Output the (X, Y) coordinate of the center of the cell containing the given text.  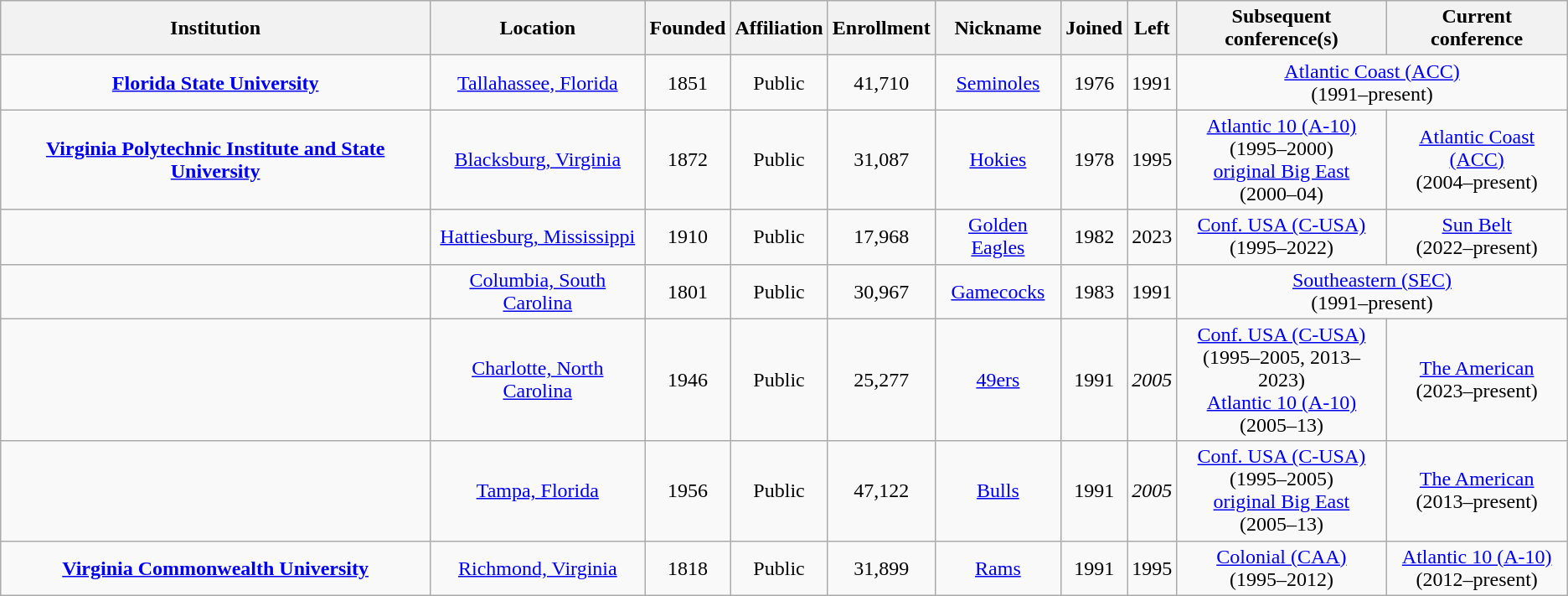
The American(2013–present) (1477, 491)
Affiliation (779, 29)
1872 (688, 159)
Institution (216, 29)
17,968 (881, 236)
47,122 (881, 491)
25,277 (881, 380)
Southeastern (SEC)(1991–present) (1372, 292)
30,967 (881, 292)
Location (538, 29)
2023 (1153, 236)
Charlotte, North Carolina (538, 380)
Atlantic 10 (A-10)(2012–present) (1477, 568)
Virginia Commonwealth University (216, 568)
1946 (688, 380)
1983 (1094, 292)
31,087 (881, 159)
41,710 (881, 82)
Enrollment (881, 29)
1910 (688, 236)
Conf. USA (C-USA)(1995–2022) (1282, 236)
49ers (998, 380)
1976 (1094, 82)
Virginia Polytechnic Institute and State University (216, 159)
1818 (688, 568)
Columbia, South Carolina (538, 292)
Atlantic 10 (A-10)(1995–2000)original Big East(2000–04) (1282, 159)
1851 (688, 82)
Atlantic Coast (ACC)(2004–present) (1477, 159)
Tampa, Florida (538, 491)
1956 (688, 491)
Tallahassee, Florida (538, 82)
Nickname (998, 29)
1978 (1094, 159)
Currentconference (1477, 29)
The American(2023–present) (1477, 380)
Seminoles (998, 82)
1982 (1094, 236)
Richmond, Virginia (538, 568)
Blacksburg, Virginia (538, 159)
Founded (688, 29)
Sun Belt(2022–present) (1477, 236)
Subsequentconference(s) (1282, 29)
Rams (998, 568)
Gamecocks (998, 292)
Joined (1094, 29)
Left (1153, 29)
Hattiesburg, Mississippi (538, 236)
Florida State University (216, 82)
31,899 (881, 568)
Hokies (998, 159)
Colonial (CAA)(1995–2012) (1282, 568)
Conf. USA (C-USA)(1995–2005)original Big East(2005–13) (1282, 491)
1801 (688, 292)
Golden Eagles (998, 236)
Atlantic Coast (ACC)(1991–present) (1372, 82)
Bulls (998, 491)
Conf. USA (C-USA)(1995–2005, 2013–2023)Atlantic 10 (A-10)(2005–13) (1282, 380)
